Determine the (X, Y) coordinate at the center of the cell enclosing the given text.  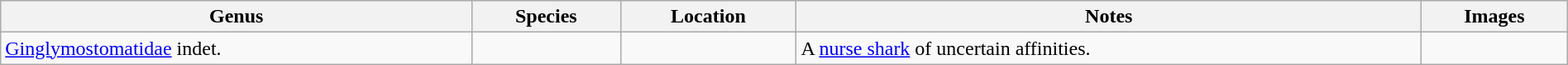
Species (546, 17)
Location (708, 17)
Ginglymostomatidae indet. (237, 48)
Images (1495, 17)
Genus (237, 17)
Notes (1109, 17)
A nurse shark of uncertain affinities. (1109, 48)
